Pinpoint the cell where the given text exists, returning its [X, Y] midpoint coordinate. 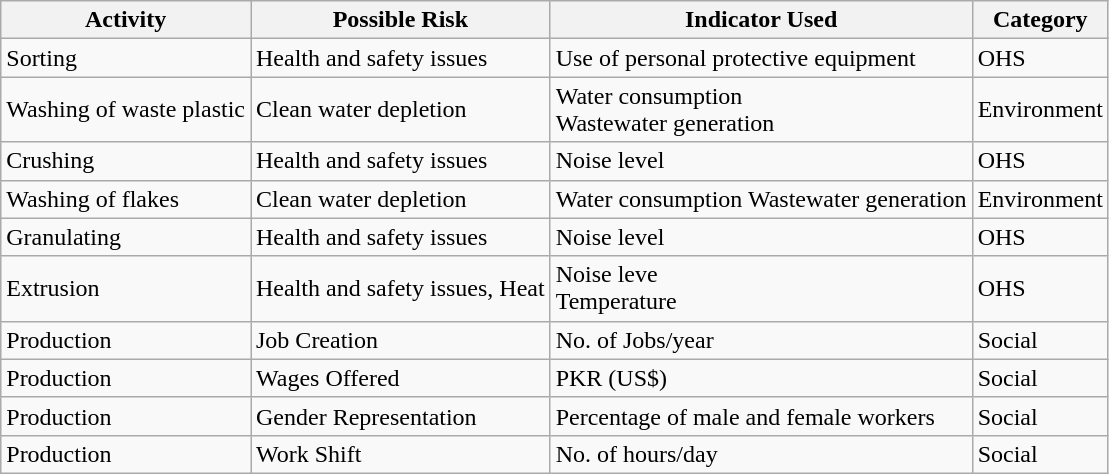
Gender Representation [400, 416]
Percentage of male and female workers [761, 416]
Possible Risk [400, 20]
No. of hours/day [761, 454]
Water consumption Wastewater generation [761, 199]
Granulating [126, 237]
Extrusion [126, 288]
Use of personal protective equipment [761, 58]
PKR (US$) [761, 378]
Category [1040, 20]
Activity [126, 20]
Health and safety issues, Heat [400, 288]
Wages Offered [400, 378]
Indicator Used [761, 20]
Washing of waste plastic [126, 110]
Job Creation [400, 340]
Water consumptionWastewater generation [761, 110]
Noise leveTemperature [761, 288]
Washing of flakes [126, 199]
Crushing [126, 161]
Work Shift [400, 454]
Sorting [126, 58]
No. of Jobs/year [761, 340]
